Find where the given text appears and provide that cell's center as [x, y] coordinate. 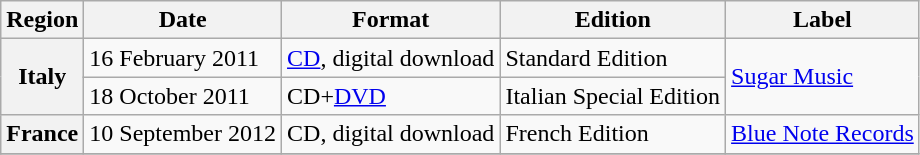
Format [391, 20]
Edition [613, 20]
Region [42, 20]
France [42, 134]
CD+DVD [391, 96]
French Edition [613, 134]
Standard Edition [613, 58]
Label [823, 20]
Italian Special Edition [613, 96]
Sugar Music [823, 77]
10 September 2012 [183, 134]
18 October 2011 [183, 96]
Italy [42, 77]
Date [183, 20]
16 February 2011 [183, 58]
Blue Note Records [823, 134]
